Locate the cell with the specified text and output its (X, Y) center coordinate. 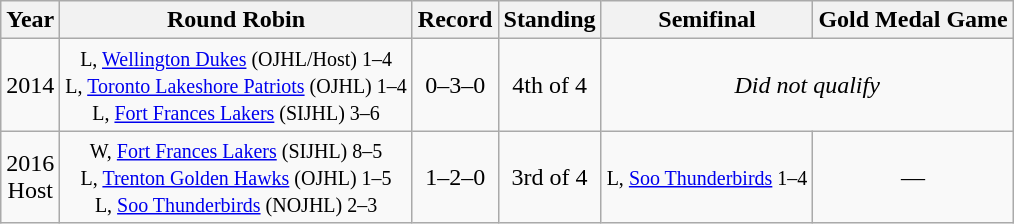
Standing (550, 20)
Year (30, 20)
Did not qualify (807, 85)
L, Soo Thunderbirds 1–4 (707, 177)
L, Wellington Dukes (OJHL/Host) 1–4L, Toronto Lakeshore Patriots (OJHL) 1–4L, Fort Frances Lakers (SIJHL) 3–6 (236, 85)
2016 Host (30, 177)
Round Robin (236, 20)
Semifinal (707, 20)
W, Fort Frances Lakers (SIJHL) 8–5L, Trenton Golden Hawks (OJHL) 1–5L, Soo Thunderbirds (NOJHL) 2–3 (236, 177)
2014 (30, 85)
3rd of 4 (550, 177)
0–3–0 (455, 85)
Record (455, 20)
4th of 4 (550, 85)
— (913, 177)
Gold Medal Game (913, 20)
1–2–0 (455, 177)
